Detect which cell encompasses the target text, then output its [x, y] center coordinate. 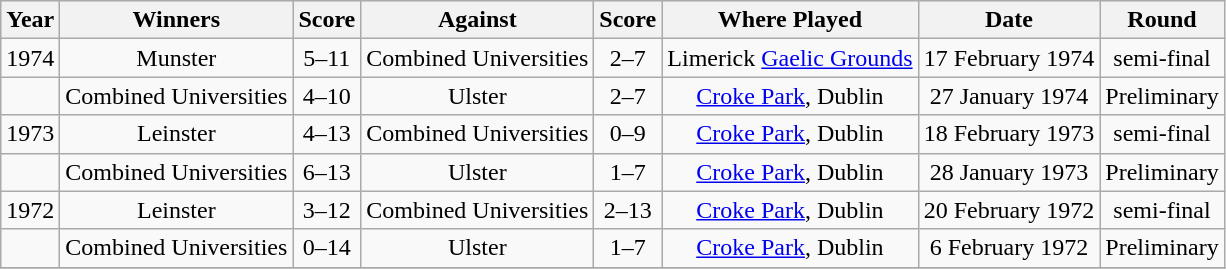
6–13 [327, 172]
1972 [30, 210]
18 February 1973 [1009, 134]
2–13 [628, 210]
5–11 [327, 58]
17 February 1974 [1009, 58]
0–14 [327, 248]
4–13 [327, 134]
Year [30, 20]
Against [478, 20]
0–9 [628, 134]
Date [1009, 20]
Munster [176, 58]
27 January 1974 [1009, 96]
28 January 1973 [1009, 172]
1973 [30, 134]
1974 [30, 58]
Winners [176, 20]
4–10 [327, 96]
20 February 1972 [1009, 210]
Where Played [790, 20]
3–12 [327, 210]
6 February 1972 [1009, 248]
Round [1162, 20]
Limerick Gaelic Grounds [790, 58]
